Return the (x, y) coordinate for the center point of the cell that contains the specified text.  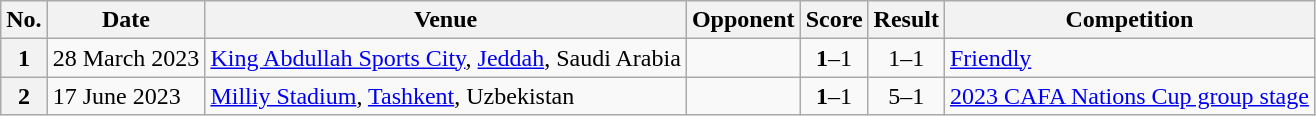
Competition (1129, 20)
Score (834, 20)
King Abdullah Sports City, Jeddah, Saudi Arabia (446, 58)
1 (24, 58)
Opponent (743, 20)
Venue (446, 20)
28 March 2023 (126, 58)
No. (24, 20)
5–1 (906, 96)
2023 CAFA Nations Cup group stage (1129, 96)
Friendly (1129, 58)
Milliy Stadium, Tashkent, Uzbekistan (446, 96)
Date (126, 20)
2 (24, 96)
17 June 2023 (126, 96)
Result (906, 20)
